Return the [X, Y] coordinate for the center point of the cell that contains the specified text.  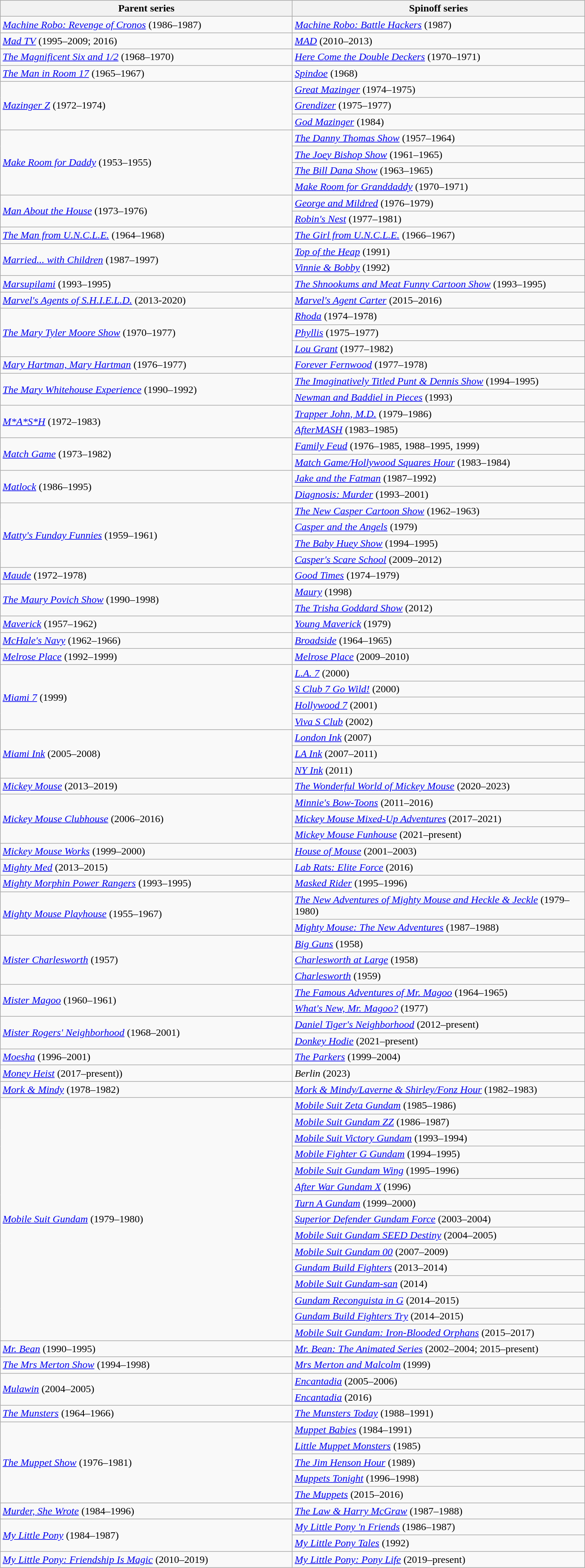
Mobile Fighter G Gundam (1994–1995) [439, 1154]
Mrs Merton and Malcolm (1999) [439, 1365]
Mickey Mouse Works (1999–2000) [146, 851]
Lou Grant (1977–1982) [439, 349]
The Magnificent Six and 1/2 (1968–1970) [146, 57]
Miami 7 (1999) [146, 697]
What's New, Mr. Magoo? (1977) [439, 1009]
The Famous Adventures of Mr. Magoo (1964–1965) [439, 992]
House of Mouse (2001–2003) [439, 851]
S Club 7 Go Wild! (2000) [439, 689]
Spinoff series [439, 9]
Family Feud (1976–1985, 1988–1995, 1999) [439, 446]
Phyllis (1975–1977) [439, 333]
Muppets Tonight (1996–1998) [439, 1478]
Matty's Funday Funnies (1959–1961) [146, 535]
Charlesworth at Large (1958) [439, 960]
Mobile Suit Gundam 00 (2007–2009) [439, 1251]
The Baby Huey Show (1994–1995) [439, 543]
The Danny Thomas Show (1957–1964) [439, 138]
M*A*S*H (1972–1983) [146, 421]
God Mazinger (1984) [439, 122]
Spindoe (1968) [439, 73]
Mister Magoo (1960–1961) [146, 1000]
Little Muppet Monsters (1985) [439, 1446]
Big Guns (1958) [439, 943]
Make Room for Granddaddy (1970–1971) [439, 186]
Parent series [146, 9]
Maury (1998) [439, 592]
Mobile Suit Gundam SEED Destiny (2004–2005) [439, 1235]
Turn A Gundam (1999–2000) [439, 1203]
Great Mazinger (1974–1975) [439, 89]
Mr. Bean: The Animated Series (2002–2004; 2015–present) [439, 1349]
Moesha (1996–2001) [146, 1057]
The Muppet Show (1976–1981) [146, 1462]
Mighty Morphin Power Rangers (1993–1995) [146, 883]
Here Come the Double Deckers (1970–1971) [439, 57]
The Law & Harry McGraw (1987–1988) [439, 1511]
Grendizer (1975–1977) [439, 106]
Mazinger Z (1972–1974) [146, 106]
Mighty Mouse: The New Adventures (1987–1988) [439, 927]
Donkey Hodie (2021–present) [439, 1041]
Mickey Mouse Funhouse (2021–present) [439, 835]
Superior Defender Gundam Force (2003–2004) [439, 1219]
The Munsters Today (1988–1991) [439, 1413]
The Bill Dana Show (1963–1965) [439, 170]
Mighty Mouse Playhouse (1955–1967) [146, 914]
Gundam Build Fighters Try (2014–2015) [439, 1316]
Mad TV (1995–2009; 2016) [146, 41]
Encantadia (2016) [439, 1397]
The New Casper Cartoon Show (1962–1963) [439, 511]
My Little Pony Tales (1992) [439, 1543]
Match Game/Hollywood Squares Hour (1983–1984) [439, 462]
Mobile Suit Gundam (1979–1980) [146, 1219]
L.A. 7 (2000) [439, 673]
Rhoda (1974–1978) [439, 316]
Melrose Place (2009–2010) [439, 656]
My Little Pony 'n Friends (1986–1987) [439, 1527]
Married... with Children (1987–1997) [146, 260]
Viva S Club (2002) [439, 722]
Mickey Mouse Clubhouse (2006–2016) [146, 819]
The Muppets (2015–2016) [439, 1494]
Encantadia (2005–2006) [439, 1381]
After War Gundam X (1996) [439, 1187]
The Man in Room 17 (1965–1967) [146, 73]
Mobile Suit Gundam Wing (1995–1996) [439, 1170]
The Mary Whitehouse Experience (1990–1992) [146, 389]
Mickey Mouse Mixed-Up Adventures (2017–2021) [439, 819]
Good Times (1974–1979) [439, 576]
Machine Robo: Revenge of Cronos (1986–1987) [146, 25]
Mobile Suit Victory Gundam (1993–1994) [439, 1138]
My Little Pony: Pony Life (2019–present) [439, 1559]
NY Ink (2011) [439, 770]
Mickey Mouse (2013–2019) [146, 786]
Melrose Place (1992–1999) [146, 656]
Murder, She Wrote (1984–1996) [146, 1511]
Matlock (1986–1995) [146, 487]
McHale's Navy (1962–1966) [146, 640]
Mr. Bean (1990–1995) [146, 1349]
My Little Pony (1984–1987) [146, 1535]
Maude (1972–1978) [146, 576]
Machine Robo: Battle Hackers (1987) [439, 25]
The Man from U.N.C.L.E. (1964–1968) [146, 235]
Vinnie & Bobby (1992) [439, 268]
Mister Rogers' Neighborhood (1968–2001) [146, 1033]
Make Room for Daddy (1953–1955) [146, 162]
Mork & Mindy (1978–1982) [146, 1089]
Minnie's Bow-Toons (2011–2016) [439, 803]
Casper's Scare School (2009–2012) [439, 559]
Match Game (1973–1982) [146, 454]
The Trisha Goddard Show (2012) [439, 608]
The Girl from U.N.C.L.E. (1966–1967) [439, 235]
Muppet Babies (1984–1991) [439, 1430]
MAD (2010–2013) [439, 41]
Newman and Baddiel in Pieces (1993) [439, 397]
Diagnosis: Murder (1993–2001) [439, 495]
Marsupilami (1993–1995) [146, 284]
LA Ink (2007–2011) [439, 754]
The Joey Bishop Show (1961–1965) [439, 154]
Trapper John, M.D. (1979–1986) [439, 413]
Berlin (2023) [439, 1073]
AfterMASH (1983–1985) [439, 430]
Charlesworth (1959) [439, 976]
Forever Fernwood (1977–1978) [439, 365]
Young Maverick (1979) [439, 624]
My Little Pony: Friendship Is Magic (2010–2019) [146, 1559]
Daniel Tiger's Neighborhood (2012–present) [439, 1025]
Money Heist (2017–present)) [146, 1073]
Mister Charlesworth (1957) [146, 960]
The Munsters (1964–1966) [146, 1413]
Broadside (1964–1965) [439, 640]
London Ink (2007) [439, 738]
Mulawin (2004–2005) [146, 1389]
The Maury Povich Show (1990–1998) [146, 600]
Robin's Nest (1977–1981) [439, 219]
Marvel's Agent Carter (2015–2016) [439, 300]
Maverick (1957–1962) [146, 624]
Hollywood 7 (2001) [439, 705]
The Jim Henson Hour (1989) [439, 1462]
Gundam Reconguista in G (2014–2015) [439, 1300]
The New Adventures of Mighty Mouse and Heckle & Jeckle (1979–1980) [439, 905]
Mork & Mindy/Laverne & Shirley/Fonz Hour (1982–1983) [439, 1089]
The Mrs Merton Show (1994–1998) [146, 1365]
Mobile Suit Gundam: Iron-Blooded Orphans (2015–2017) [439, 1333]
The Shnookums and Meat Funny Cartoon Show (1993–1995) [439, 284]
Gundam Build Fighters (2013–2014) [439, 1268]
The Imaginatively Titled Punt & Dennis Show (1994–1995) [439, 381]
Mobile Suit Gundam-san (2014) [439, 1284]
Jake and the Fatman (1987–1992) [439, 479]
Mighty Med (2013–2015) [146, 867]
The Parkers (1999–2004) [439, 1057]
Casper and the Angels (1979) [439, 527]
Mary Hartman, Mary Hartman (1976–1977) [146, 365]
Mobile Suit Zeta Gundam (1985–1986) [439, 1106]
Marvel's Agents of S.H.I.E.L.D. (2013-2020) [146, 300]
The Wonderful World of Mickey Mouse (2020–2023) [439, 786]
Lab Rats: Elite Force (2016) [439, 867]
Miami Ink (2005–2008) [146, 754]
The Mary Tyler Moore Show (1970–1977) [146, 333]
Mobile Suit Gundam ZZ (1986–1987) [439, 1122]
Masked Rider (1995–1996) [439, 883]
Top of the Heap (1991) [439, 252]
George and Mildred (1976–1979) [439, 203]
Man About the House (1973–1976) [146, 211]
